Return (x, y) of the center of cell containing provided text 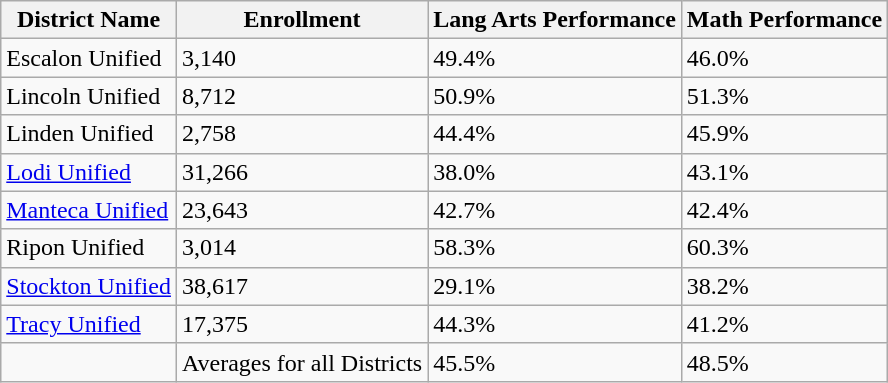
3,140 (302, 58)
31,266 (302, 172)
43.1% (784, 172)
Math Performance (784, 20)
41.2% (784, 324)
Lincoln Unified (89, 96)
42.7% (555, 210)
3,014 (302, 248)
Averages for all Districts (302, 362)
17,375 (302, 324)
48.5% (784, 362)
50.9% (555, 96)
23,643 (302, 210)
38.0% (555, 172)
8,712 (302, 96)
44.4% (555, 134)
Manteca Unified (89, 210)
District Name (89, 20)
Lodi Unified (89, 172)
45.9% (784, 134)
Stockton Unified (89, 286)
2,758 (302, 134)
60.3% (784, 248)
51.3% (784, 96)
49.4% (555, 58)
Ripon Unified (89, 248)
38,617 (302, 286)
38.2% (784, 286)
29.1% (555, 286)
Enrollment (302, 20)
Linden Unified (89, 134)
46.0% (784, 58)
42.4% (784, 210)
45.5% (555, 362)
Escalon Unified (89, 58)
Tracy Unified (89, 324)
44.3% (555, 324)
58.3% (555, 248)
Lang Arts Performance (555, 20)
